Scan for the cell matching the given text and deliver its [x, y] coordinate at center. 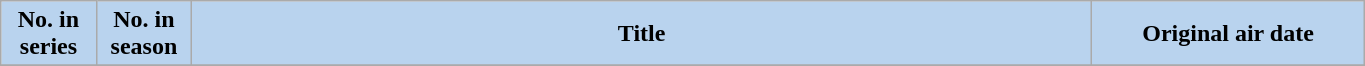
Original air date [1228, 34]
No. inseries [48, 34]
No. inseason [144, 34]
Title [642, 34]
